Locate the cell with the specified text and output its [x, y] center coordinate. 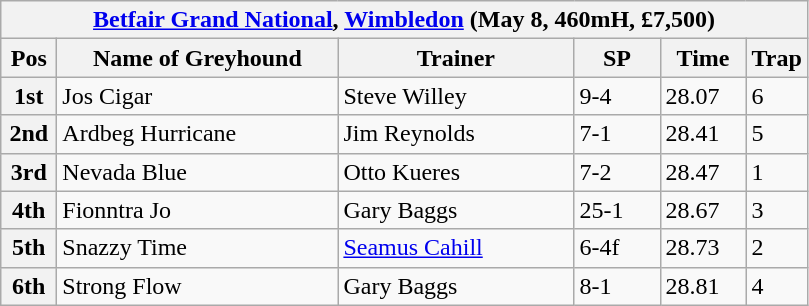
6th [29, 286]
28.81 [703, 286]
2 [776, 248]
Time [703, 58]
25-1 [617, 210]
28.47 [703, 172]
5th [29, 248]
Fionntra Jo [198, 210]
Name of Greyhound [198, 58]
Betfair Grand National, Wimbledon (May 8, 460mH, £7,500) [404, 20]
Ardbeg Hurricane [198, 134]
28.41 [703, 134]
6-4f [617, 248]
1 [776, 172]
5 [776, 134]
Steve Willey [456, 96]
Nevada Blue [198, 172]
Pos [29, 58]
8-1 [617, 286]
6 [776, 96]
7-1 [617, 134]
Trainer [456, 58]
7-2 [617, 172]
SP [617, 58]
1st [29, 96]
28.67 [703, 210]
Snazzy Time [198, 248]
Trap [776, 58]
Jim Reynolds [456, 134]
4 [776, 286]
Jos Cigar [198, 96]
3 [776, 210]
28.73 [703, 248]
Otto Kueres [456, 172]
Seamus Cahill [456, 248]
28.07 [703, 96]
Strong Flow [198, 286]
9-4 [617, 96]
3rd [29, 172]
2nd [29, 134]
4th [29, 210]
